Find where the given text appears and provide that cell's center as (x, y) coordinate. 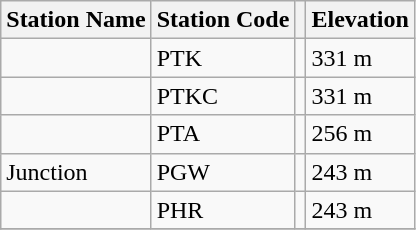
Station Name (76, 20)
PTKC (223, 96)
PGW (223, 172)
Station Code (223, 20)
PTK (223, 58)
PTA (223, 134)
PHR (223, 210)
Elevation (360, 20)
Junction (76, 172)
256 m (360, 134)
